Find where the given text appears and provide that cell's center as (x, y) coordinate. 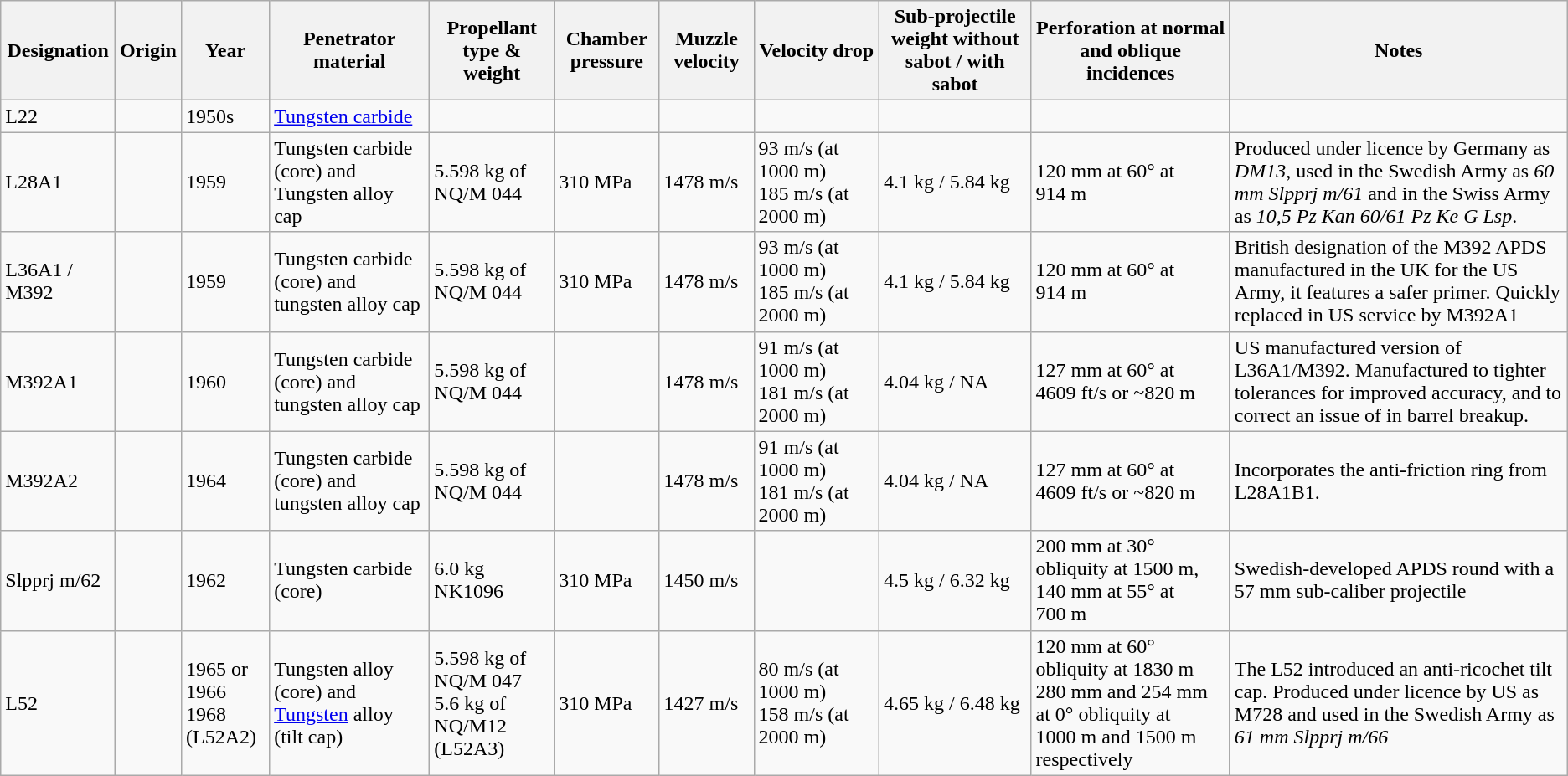
US manufactured version of L36A1/M392. Manufactured to tighter tolerances for improved accuracy, and to correct an issue of in barrel breakup. (1399, 382)
1450 m/s (707, 581)
L52 (59, 703)
British designation of the M392 APDS manufactured in the UK for the US Army, it features a safer primer. Quickly replaced in US service by M392A1 (1399, 281)
120 mm at 60° obliquity at 1830 m280 mm and 254 mm at 0° obliquity at 1000 m and 1500 m respectively (1131, 703)
Slpprj m/62 (59, 581)
1960 (224, 382)
6.0 kg NK1096 (493, 581)
1964 (224, 481)
The L52 introduced an anti-ricochet tilt cap. Produced under licence by US as M728 and used in the Swedish Army as 61 mm Slpprj m/66 (1399, 703)
Velocity drop (816, 50)
Incorporates the anti-friction ring from L28A1B1. (1399, 481)
80 m/s (at 1000 m) 158 m/s (at 2000 m) (816, 703)
Tungsten alloy (core) and Tungsten alloy (tilt cap) (350, 703)
Designation (59, 50)
Penetrator material (350, 50)
Chamber pressure (606, 50)
Perforation at normal and oblique incidences (1131, 50)
Swedish-developed APDS round with a 57 mm sub-caliber projectile (1399, 581)
L28A1 (59, 182)
Tungsten carbide (core) (350, 581)
1965 or 19661968 (L52A2) (224, 703)
4.5 kg / 6.32 kg (955, 581)
M392A1 (59, 382)
200 mm at 30° obliquity at 1500 m, 140 mm at 55° at 700 m (1131, 581)
Tungsten carbide (core) and Tungsten alloy cap (350, 182)
5.598 kg of NQ/M 0475.6 kg of NQ/M12 (L52A3) (493, 703)
Sub-projectile weight without sabot / with sabot (955, 50)
Produced under licence by Germany as DM13, used in the Swedish Army as 60 mm Slpprj m/61 and in the Swiss Army as 10,5 Pz Kan 60/61 Pz Ke G Lsp. (1399, 182)
Muzzle velocity (707, 50)
1427 m/s (707, 703)
Year (224, 50)
1962 (224, 581)
L22 (59, 116)
Origin (147, 50)
M392A2 (59, 481)
Tungsten carbide (350, 116)
1950s (224, 116)
Notes (1399, 50)
Propellant type & weight (493, 50)
L36A1 / M392 (59, 281)
4.65 kg / 6.48 kg (955, 703)
